Return the [X, Y] coordinate for the center point of the cell that contains the specified text.  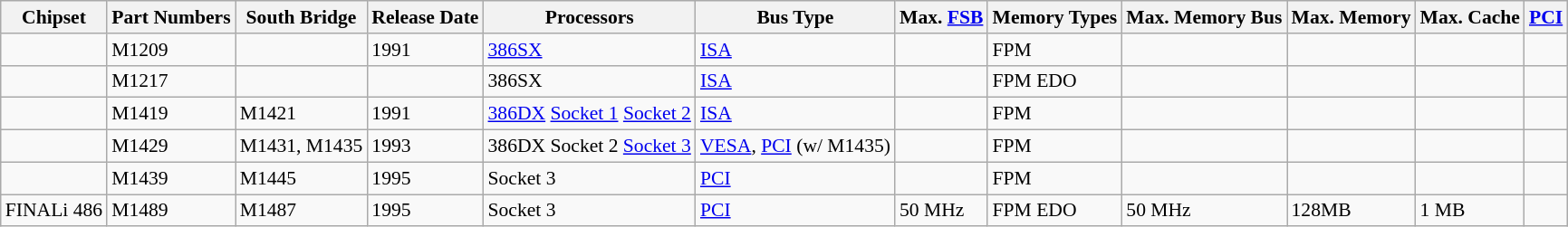
1 MB [1469, 211]
M1445 [302, 178]
386DX Socket 1 Socket 2 [590, 114]
Chipset [54, 17]
M1439 [170, 178]
Bus Type [795, 17]
M1217 [170, 81]
1993 [425, 147]
M1431, M1435 [302, 147]
Max. Memory Bus [1204, 17]
M1209 [170, 50]
South Bridge [302, 17]
Max. FSB [941, 17]
M1421 [302, 114]
M1489 [170, 211]
386DX Socket 2 Socket 3 [590, 147]
FINALi 486 [54, 211]
Release Date [425, 17]
Max. Cache [1469, 17]
M1429 [170, 147]
Part Numbers [170, 17]
Memory Types [1054, 17]
128MB [1351, 211]
M1419 [170, 114]
M1487 [302, 211]
VESA, PCI (w/ M1435) [795, 147]
Processors [590, 17]
Max. Memory [1351, 17]
